Find where the given text appears and provide that cell's center as [X, Y] coordinate. 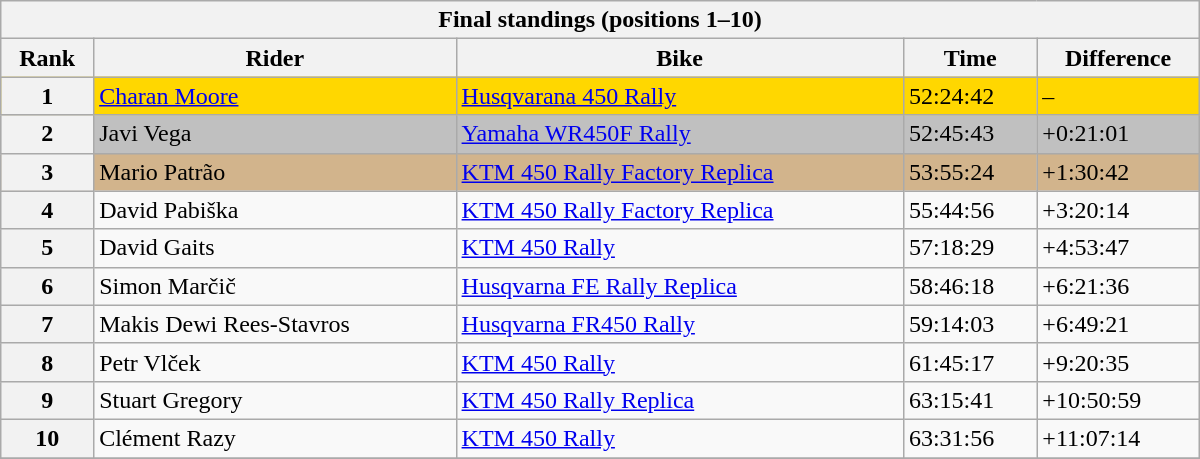
Rank [48, 58]
Husqvarna FE Rally Replica [680, 286]
5 [48, 248]
Mario Patrão [275, 172]
57:18:29 [970, 248]
53:55:24 [970, 172]
6 [48, 286]
Charan Moore [275, 96]
52:24:42 [970, 96]
Makis Dewi Rees-Stavros [275, 324]
Husqvarana 450 Rally [680, 96]
55:44:56 [970, 210]
3 [48, 172]
David Gaits [275, 248]
Simon Marčič [275, 286]
+10:50:59 [1118, 400]
+9:20:35 [1118, 362]
9 [48, 400]
63:15:41 [970, 400]
4 [48, 210]
+6:21:36 [1118, 286]
Final standings (positions 1–10) [600, 20]
KTM 450 Rally Replica [680, 400]
+6:49:21 [1118, 324]
52:45:43 [970, 134]
8 [48, 362]
10 [48, 438]
David Pabiška [275, 210]
2 [48, 134]
Rider [275, 58]
7 [48, 324]
Petr Vlček [275, 362]
Time [970, 58]
63:31:56 [970, 438]
1 [48, 96]
+3:20:14 [1118, 210]
58:46:18 [970, 286]
Bike [680, 58]
+4:53:47 [1118, 248]
+0:21:01 [1118, 134]
Stuart Gregory [275, 400]
+11:07:14 [1118, 438]
59:14:03 [970, 324]
Husqvarna FR450 Rally [680, 324]
– [1118, 96]
Javi Vega [275, 134]
61:45:17 [970, 362]
+1:30:42 [1118, 172]
Yamaha WR450F Rally [680, 134]
Difference [1118, 58]
Clément Razy [275, 438]
